For the text-containing cell, return its midpoint in (x, y) coordinate format. 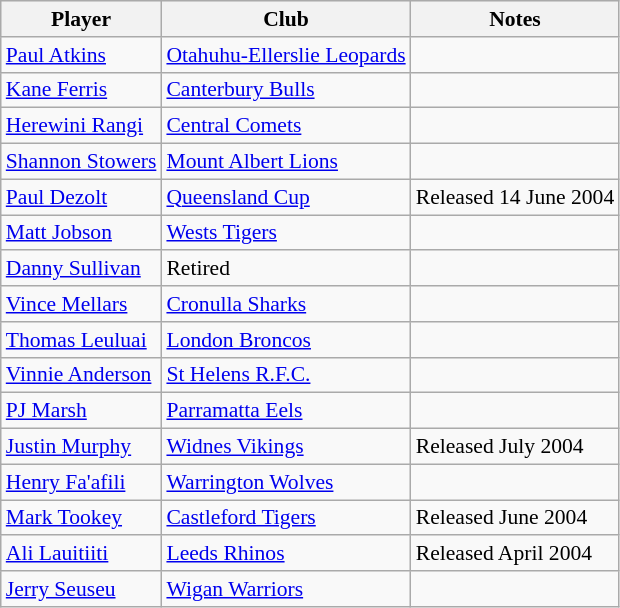
Leeds Rhinos (286, 554)
Shannon Stowers (82, 162)
Kane Ferris (82, 90)
St Helens R.F.C. (286, 375)
Retired (286, 269)
Henry Fa'afili (82, 482)
Otahuhu-Ellerslie Leopards (286, 55)
Canterbury Bulls (286, 90)
Mark Tookey (82, 518)
Thomas Leuluai (82, 340)
Cronulla Sharks (286, 304)
Released July 2004 (516, 447)
Widnes Vikings (286, 447)
Wests Tigers (286, 233)
Vinnie Anderson (82, 375)
Released April 2004 (516, 554)
PJ Marsh (82, 411)
Club (286, 19)
Paul Dezolt (82, 197)
London Broncos (286, 340)
Ali Lauitiiti (82, 554)
Queensland Cup (286, 197)
Castleford Tigers (286, 518)
Notes (516, 19)
Paul Atkins (82, 55)
Player (82, 19)
Central Comets (286, 126)
Mount Albert Lions (286, 162)
Matt Jobson (82, 233)
Released June 2004 (516, 518)
Herewini Rangi (82, 126)
Parramatta Eels (286, 411)
Warrington Wolves (286, 482)
Justin Murphy (82, 447)
Danny Sullivan (82, 269)
Jerry Seuseu (82, 589)
Vince Mellars (82, 304)
Wigan Warriors (286, 589)
Released 14 June 2004 (516, 197)
